Extract the [x, y] coordinate from the center of the cell holding the provided text.  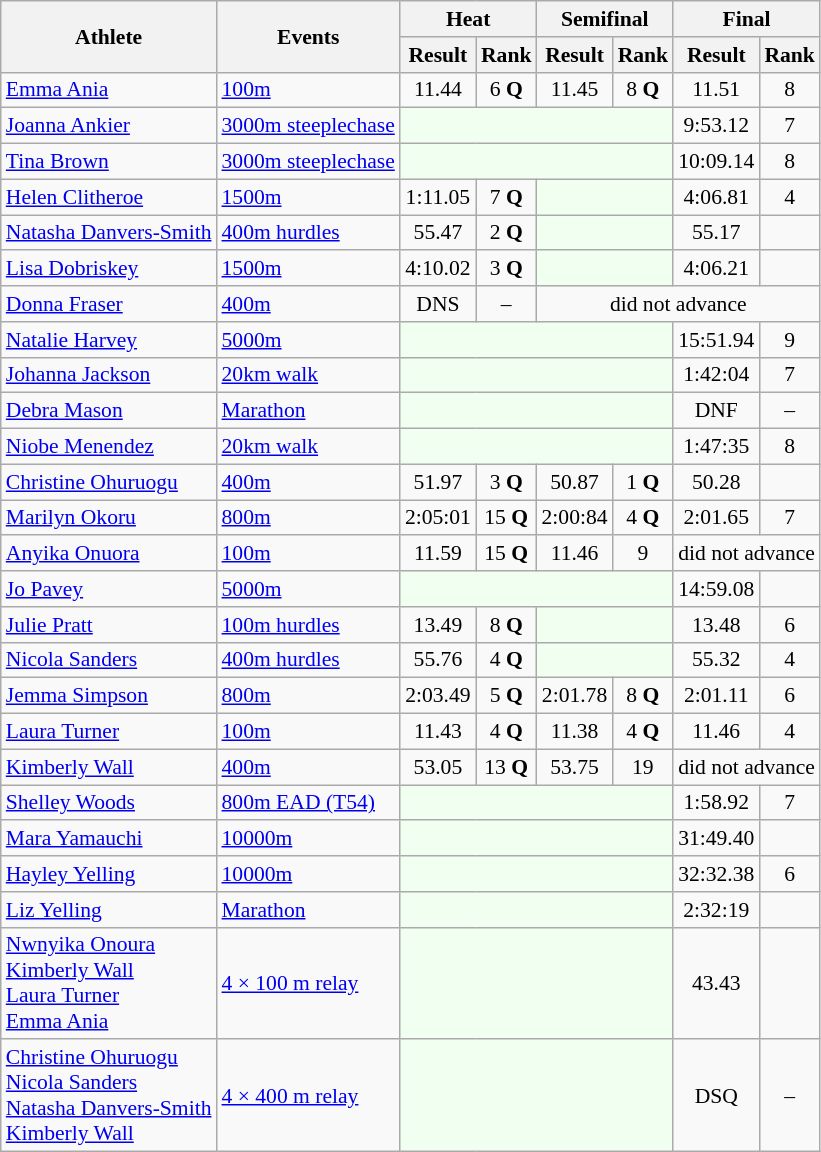
Mara Yamauchi [109, 839]
Kimberly Wall [109, 767]
43.43 [716, 983]
11.38 [574, 732]
55.76 [438, 660]
1:47:35 [716, 447]
32:32.38 [716, 874]
9:53.12 [716, 126]
1:58.92 [716, 803]
1:42:04 [716, 375]
55.47 [438, 233]
800m EAD (T54) [308, 803]
2:00:84 [574, 518]
2:01.11 [716, 696]
31:49.40 [716, 839]
11.44 [438, 90]
Debra Mason [109, 411]
11.59 [438, 554]
4:06.21 [716, 269]
2:05:01 [438, 518]
1:11.05 [438, 197]
Christine Ohuruogu [109, 482]
Tina Brown [109, 162]
Helen Clitheroe [109, 197]
Natasha Danvers-Smith [109, 233]
11.43 [438, 732]
10:09.14 [716, 162]
51.97 [438, 482]
Heat [468, 19]
6 Q [506, 90]
Christine OhuruoguNicola SandersNatasha Danvers-SmithKimberly Wall [109, 1096]
50.28 [716, 482]
DNS [438, 304]
Joanna Ankier [109, 126]
55.32 [716, 660]
Nicola Sanders [109, 660]
Hayley Yelling [109, 874]
DSQ [716, 1096]
55.17 [716, 233]
2 Q [506, 233]
Donna Fraser [109, 304]
Jemma Simpson [109, 696]
Anyika Onuora [109, 554]
Julie Pratt [109, 625]
7 Q [506, 197]
14:59.08 [716, 589]
4 × 400 m relay [308, 1096]
DNF [716, 411]
Marilyn Okoru [109, 518]
Jo Pavey [109, 589]
11.45 [574, 90]
Emma Ania [109, 90]
4:06.81 [716, 197]
2:01.78 [574, 696]
Athlete [109, 36]
Liz Yelling [109, 910]
Shelley Woods [109, 803]
Johanna Jackson [109, 375]
Laura Turner [109, 732]
Final [746, 19]
Events [308, 36]
53.75 [574, 767]
Lisa Dobriskey [109, 269]
19 [644, 767]
11.51 [716, 90]
53.05 [438, 767]
Niobe Menendez [109, 447]
13.48 [716, 625]
2:32:19 [716, 910]
Natalie Harvey [109, 340]
1 Q [644, 482]
2:01.65 [716, 518]
Nwnyika OnouraKimberly WallLaura TurnerEmma Ania [109, 983]
13 Q [506, 767]
50.87 [574, 482]
5 Q [506, 696]
Semifinal [604, 19]
13.49 [438, 625]
15:51.94 [716, 340]
4:10.02 [438, 269]
2:03.49 [438, 696]
100m hurdles [308, 625]
4 × 100 m relay [308, 983]
